Search for the cell housing the specified text and yield its (X, Y) center coordinate. 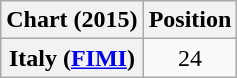
24 (190, 58)
Position (190, 20)
Chart (2015) (72, 20)
Italy (FIMI) (72, 58)
